Output the (x, y) coordinate of the center of the cell containing the given text.  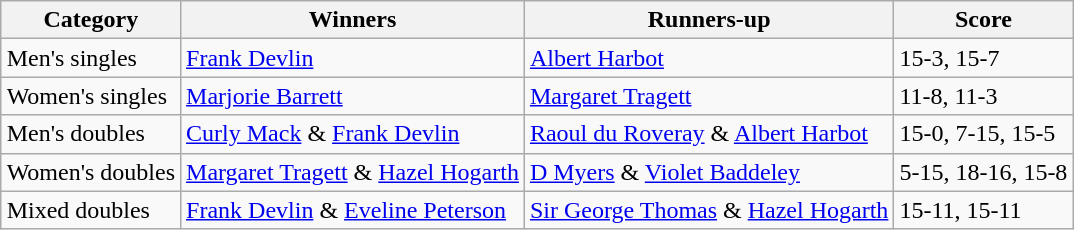
Sir George Thomas & Hazel Hogarth (708, 210)
Marjorie Barrett (353, 96)
Raoul du Roveray & Albert Harbot (708, 134)
Curly Mack & Frank Devlin (353, 134)
D Myers & Violet Baddeley (708, 172)
Runners-up (708, 20)
Women's doubles (90, 172)
Frank Devlin (353, 58)
11-8, 11-3 (984, 96)
15-3, 15-7 (984, 58)
Margaret Tragett (708, 96)
Women's singles (90, 96)
Margaret Tragett & Hazel Hogarth (353, 172)
Category (90, 20)
Men's doubles (90, 134)
15-11, 15-11 (984, 210)
Albert Harbot (708, 58)
15-0, 7-15, 15-5 (984, 134)
Winners (353, 20)
Score (984, 20)
Men's singles (90, 58)
5-15, 18-16, 15-8 (984, 172)
Mixed doubles (90, 210)
Frank Devlin & Eveline Peterson (353, 210)
